Provide the (X, Y) coordinate of the cell's center where the given text is located.  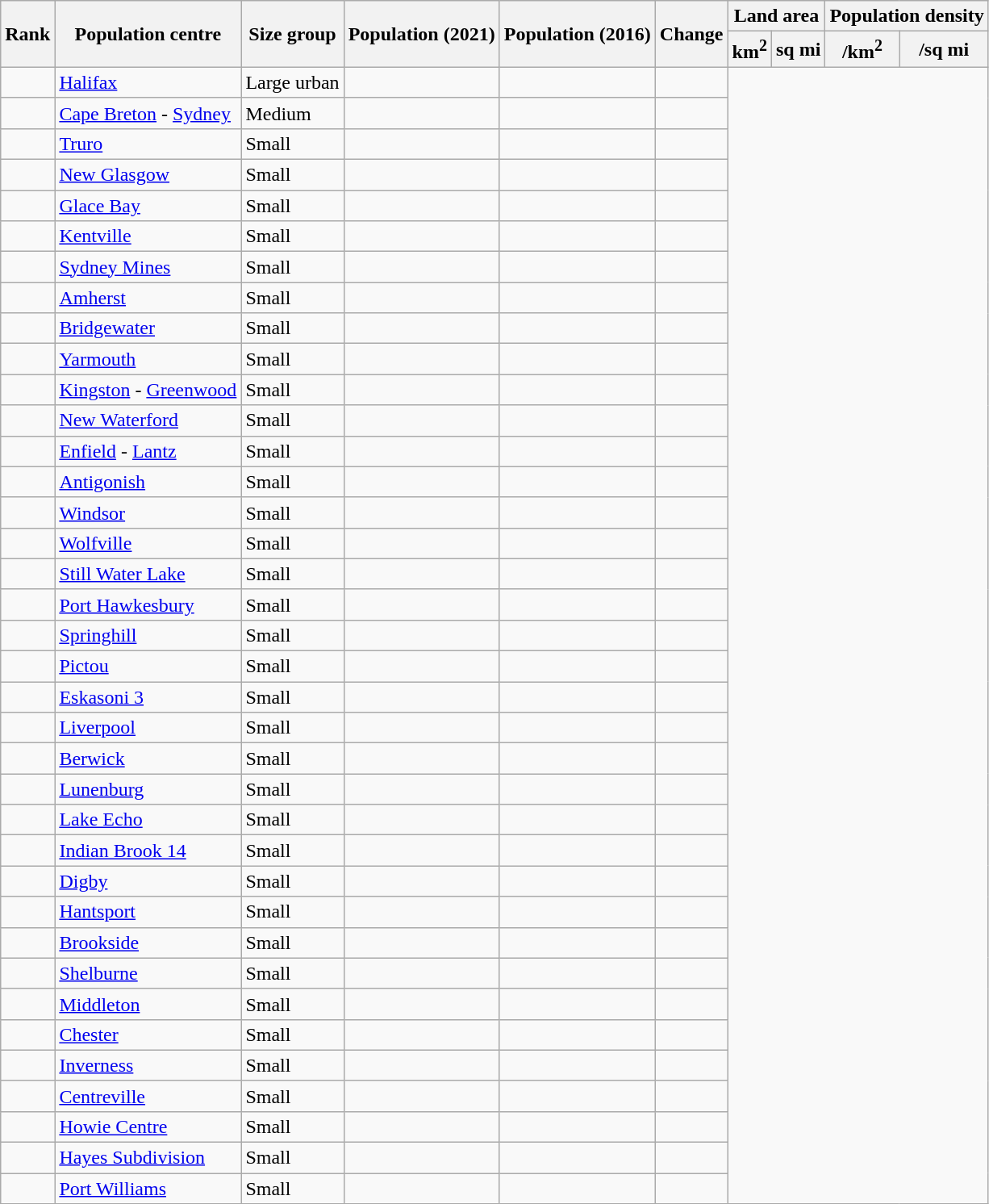
Lake Echo (148, 820)
Yarmouth (148, 359)
sq mi (798, 50)
Kentville (148, 236)
Windsor (148, 512)
Halifax (148, 82)
Springhill (148, 635)
Bridgewater (148, 328)
Kingston - Greenwood (148, 390)
Eskasoni 3 (148, 697)
Indian Brook 14 (148, 851)
Lunenburg (148, 789)
Liverpool (148, 728)
Antigonish (148, 482)
Population centre (148, 34)
Medium (292, 113)
Berwick (148, 759)
Glace Bay (148, 206)
Population density (907, 16)
Wolfville (148, 543)
Port Hawkesbury (148, 604)
Land area (776, 16)
Still Water Lake (148, 574)
Sydney Mines (148, 267)
Truro (148, 144)
Brookside (148, 943)
Amherst (148, 298)
Cape Breton - Sydney (148, 113)
Large urban (292, 82)
Rank (27, 34)
New Waterford (148, 420)
Enfield - Lantz (148, 451)
Hayes Subdivision (148, 1158)
/km2 (862, 50)
Population (2021) (421, 34)
Pictou (148, 667)
Howie Centre (148, 1127)
New Glasgow (148, 175)
km2 (749, 50)
Population (2016) (578, 34)
Shelburne (148, 973)
Hantsport (148, 912)
Change (691, 34)
Port Williams (148, 1189)
Digby (148, 881)
Middleton (148, 1004)
Centreville (148, 1096)
Size group (292, 34)
Chester (148, 1035)
/sq mi (944, 50)
Inverness (148, 1065)
